Pinpoint the cell where the given text exists, returning its (x, y) midpoint coordinate. 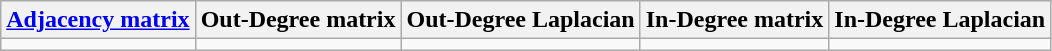
Adjacency matrix (98, 20)
In-Degree Laplacian (940, 20)
Out-Degree Laplacian (520, 20)
In-Degree matrix (734, 20)
Out-Degree matrix (298, 20)
